Extract the [X, Y] coordinate from the center of the cell holding the provided text.  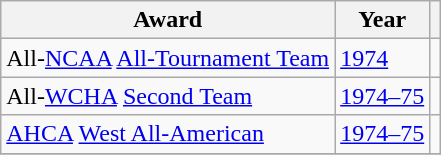
All-NCAA All-Tournament Team [168, 58]
1974 [382, 58]
AHCA West All-American [168, 134]
All-WCHA Second Team [168, 96]
Award [168, 20]
Year [382, 20]
